Pinpoint the cell where the given text exists, returning its (x, y) midpoint coordinate. 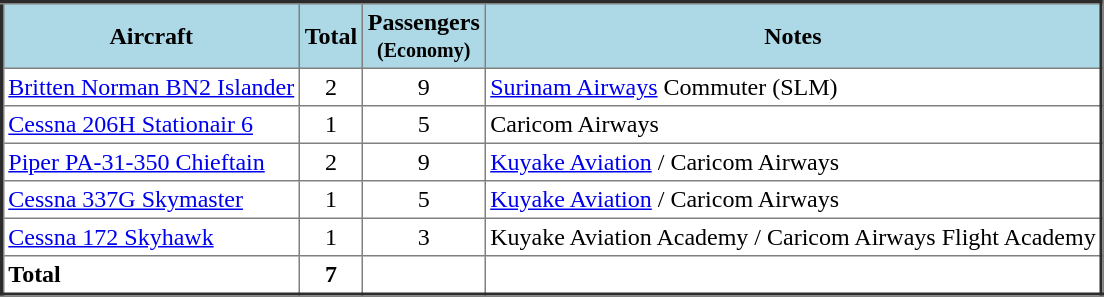
Kuyake Aviation Academy / Caricom Airways Flight Academy (794, 237)
7 (332, 276)
Passengers(Economy) (423, 35)
3 (423, 237)
Cessna 206H Stationair 6 (151, 125)
Notes (794, 35)
Caricom Airways (794, 125)
Britten Norman BN2 Islander (151, 87)
Surinam Airways Commuter (SLM) (794, 87)
Cessna 337G Skymaster (151, 200)
Cessna 172 Skyhawk (151, 237)
Aircraft (151, 35)
Piper PA-31-350 Chieftain (151, 162)
